For the text-containing cell, return its midpoint in (X, Y) coordinate format. 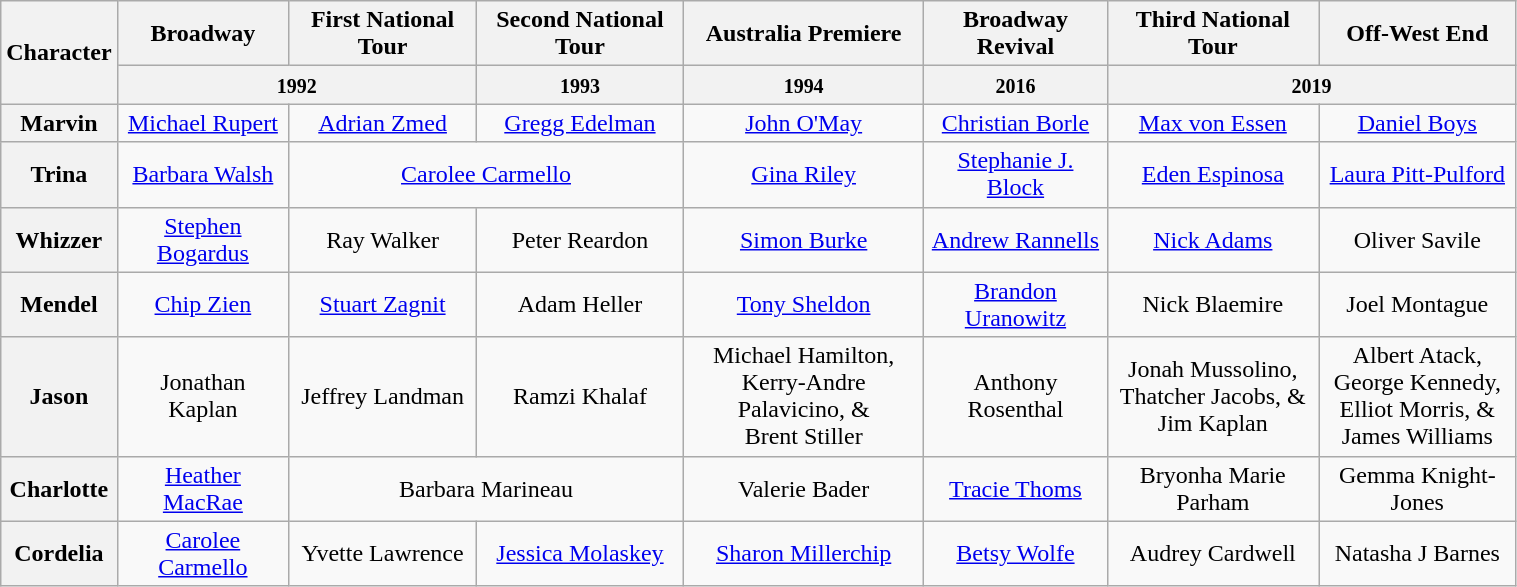
Albert Atack,George Kennedy,Elliot Morris, &James Williams (1418, 396)
John O'May (803, 123)
Betsy Wolfe (1016, 554)
Heather MacRae (203, 488)
Peter Reardon (580, 240)
Jonathan Kaplan (203, 396)
Broadway Revival (1016, 34)
Second National Tour (580, 34)
Barbara Marineau (486, 488)
Trina (59, 174)
Australia Premiere (803, 34)
Christian Borle (1016, 123)
Cordelia (59, 554)
Stephen Bogardus (203, 240)
Marvin (59, 123)
Daniel Boys (1418, 123)
Charlotte (59, 488)
Adam Heller (580, 304)
Nick Adams (1213, 240)
Oliver Savile (1418, 240)
2016 (1016, 85)
Whizzer (59, 240)
Michael Hamilton,Kerry-Andre Palavicino, &Brent Stiller (803, 396)
Valerie Bader (803, 488)
1993 (580, 85)
Joel Montague (1418, 304)
Natasha J Barnes (1418, 554)
Character (59, 52)
Jason (59, 396)
Tracie Thoms (1016, 488)
1992 (296, 85)
Jonah Mussolino,Thatcher Jacobs, &Jim Kaplan (1213, 396)
Michael Rupert (203, 123)
Stephanie J. Block (1016, 174)
Off-West End (1418, 34)
Jeffrey Landman (383, 396)
Barbara Walsh (203, 174)
Anthony Rosenthal (1016, 396)
Gina Riley (803, 174)
1994 (803, 85)
Bryonha Marie Parham (1213, 488)
Gemma Knight-Jones (1418, 488)
Third National Tour (1213, 34)
Max von Essen (1213, 123)
Audrey Cardwell (1213, 554)
Laura Pitt-Pulford (1418, 174)
Adrian Zmed (383, 123)
Broadway (203, 34)
Stuart Zagnit (383, 304)
2019 (1312, 85)
First National Tour (383, 34)
Nick Blaemire (1213, 304)
Simon Burke (803, 240)
Yvette Lawrence (383, 554)
Tony Sheldon (803, 304)
Andrew Rannells (1016, 240)
Ray Walker (383, 240)
Ramzi Khalaf (580, 396)
Sharon Millerchip (803, 554)
Jessica Molaskey (580, 554)
Eden Espinosa (1213, 174)
Mendel (59, 304)
Gregg Edelman (580, 123)
Brandon Uranowitz (1016, 304)
Chip Zien (203, 304)
